Pinpoint the cell where the given text exists, returning its [x, y] midpoint coordinate. 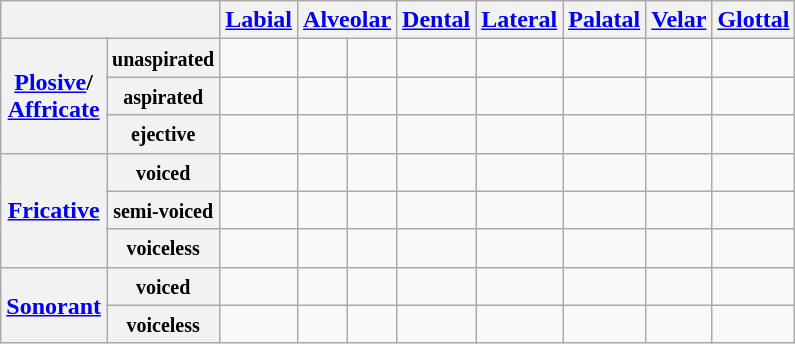
Dental [436, 20]
Fricative [54, 210]
Glottal [754, 20]
Labial [259, 20]
Plosive/Affricate [54, 96]
Velar [679, 20]
Alveolar [348, 20]
unaspirated [162, 58]
aspirated [162, 96]
Palatal [604, 20]
semi-voiced [162, 210]
ejective [162, 134]
Sonorant [54, 305]
Lateral [520, 20]
